Provide the [X, Y] coordinate of the cell's center where the given text is located.  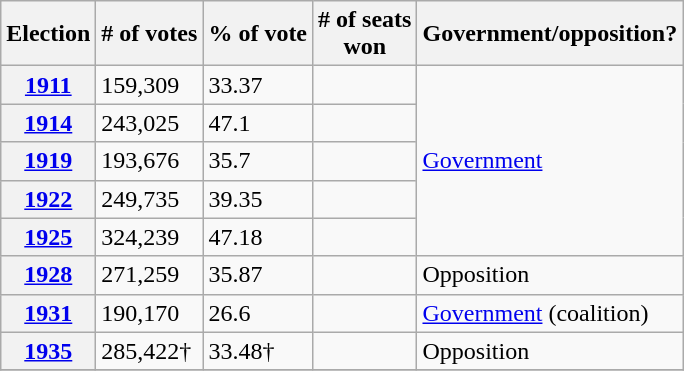
1919 [48, 161]
1914 [48, 123]
324,239 [150, 237]
271,259 [150, 275]
193,676 [150, 161]
# of votes [150, 34]
159,309 [150, 85]
1911 [48, 85]
Government [550, 161]
1935 [48, 351]
35.87 [258, 275]
1928 [48, 275]
47.1 [258, 123]
Election [48, 34]
243,025 [150, 123]
1922 [48, 199]
1931 [48, 313]
33.48† [258, 351]
% of vote [258, 34]
26.6 [258, 313]
33.37 [258, 85]
249,735 [150, 199]
39.35 [258, 199]
47.18 [258, 237]
Government (coalition) [550, 313]
190,170 [150, 313]
Government/opposition? [550, 34]
1925 [48, 237]
285,422† [150, 351]
35.7 [258, 161]
# of seatswon [365, 34]
